From the cell containing the given text, extract its center point as [X, Y] coordinate. 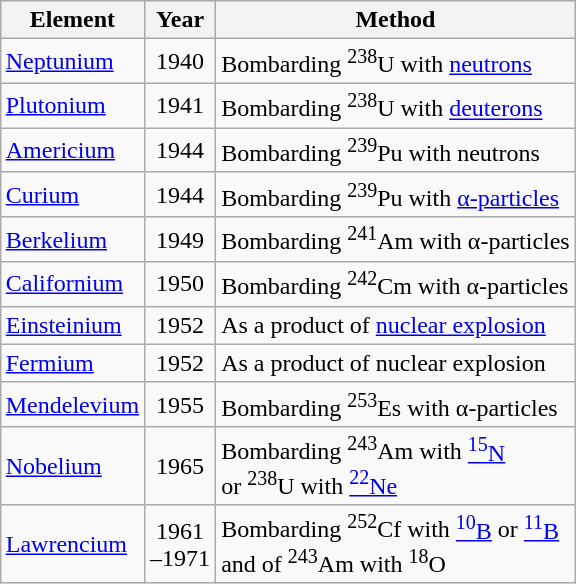
Berkelium [72, 240]
Americium [72, 150]
Bombarding 238U with deuterons [396, 106]
1940 [180, 62]
Bombarding 239Pu with neutrons [396, 150]
Element [72, 20]
Bombarding 243Am with 15N or 238U with 22Ne [396, 466]
1955 [180, 404]
Bombarding 242Cm with α-particles [396, 284]
Nobelium [72, 466]
Year [180, 20]
Method [396, 20]
1961–1971 [180, 544]
Bombarding 238U with neutrons [396, 62]
1941 [180, 106]
Lawrencium [72, 544]
Einsteinium [72, 325]
Bombarding 239Pu with α-particles [396, 194]
Plutonium [72, 106]
Bombarding 241Am with α-particles [396, 240]
Fermium [72, 363]
Mendelevium [72, 404]
Curium [72, 194]
Californium [72, 284]
Bombarding 253Es with α-particles [396, 404]
1965 [180, 466]
Bombarding 252Cf with 10B or 11Band of 243Am with 18O [396, 544]
1950 [180, 284]
Neptunium [72, 62]
1949 [180, 240]
